Search for the cell housing the specified text and yield its (X, Y) center coordinate. 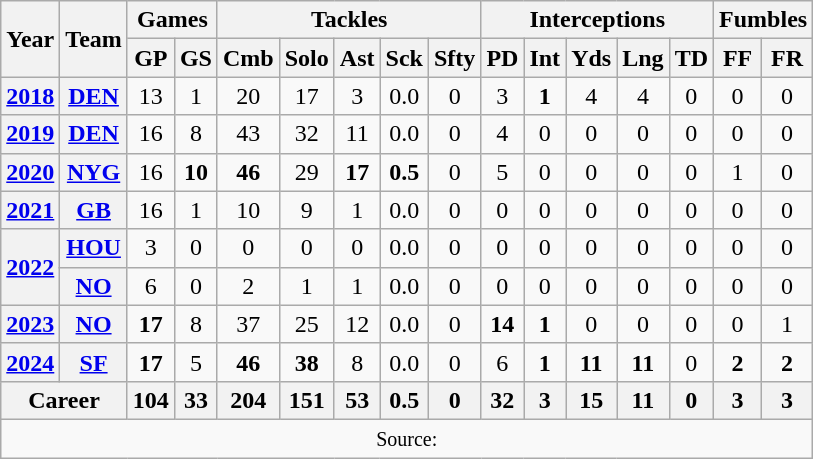
NYG (94, 172)
2022 (30, 267)
29 (306, 172)
GS (196, 58)
Career (64, 400)
Cmb (248, 58)
204 (248, 400)
Sck (404, 58)
2018 (30, 96)
2020 (30, 172)
14 (502, 324)
SF (94, 362)
GP (150, 58)
104 (150, 400)
Tackles (348, 20)
151 (306, 400)
2023 (30, 324)
15 (592, 400)
FR (788, 58)
Year (30, 39)
Int (545, 58)
2021 (30, 210)
53 (357, 400)
Sfty (454, 58)
PD (502, 58)
HOU (94, 248)
13 (150, 96)
9 (306, 210)
TD (691, 58)
2019 (30, 134)
Team (94, 39)
25 (306, 324)
Interceptions (598, 20)
Source: (407, 438)
Fumbles (764, 20)
Games (172, 20)
43 (248, 134)
20 (248, 96)
12 (357, 324)
2024 (30, 362)
38 (306, 362)
33 (196, 400)
Yds (592, 58)
GB (94, 210)
Lng (643, 58)
37 (248, 324)
FF (738, 58)
Ast (357, 58)
Solo (306, 58)
